Return [X, Y] of the center of cell containing provided text 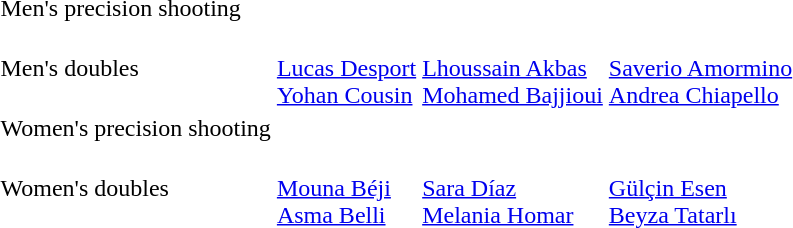
Lucas DesportYohan Cousin [346, 68]
Lhoussain AkbasMohamed Bajjioui [513, 68]
Saverio AmorminoAndrea Chiapello [700, 68]
